For the text-containing cell, return its midpoint in (x, y) coordinate format. 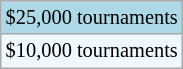
$25,000 tournaments (92, 17)
$10,000 tournaments (92, 51)
